Pinpoint the cell where the given text exists, returning its (x, y) midpoint coordinate. 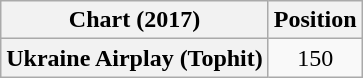
150 (315, 58)
Ukraine Airplay (Tophit) (135, 58)
Position (315, 20)
Chart (2017) (135, 20)
